Scan for the cell matching the given text and deliver its [X, Y] coordinate at center. 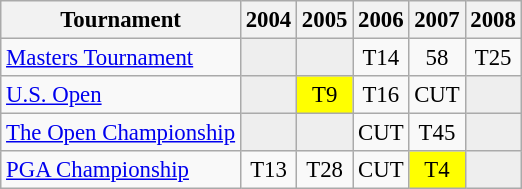
T14 [381, 58]
2007 [437, 20]
2008 [493, 20]
T9 [325, 95]
The Open Championship [121, 133]
Masters Tournament [121, 58]
2006 [381, 20]
T28 [325, 170]
Tournament [121, 20]
PGA Championship [121, 170]
T16 [381, 95]
2004 [268, 20]
T13 [268, 170]
2005 [325, 20]
T4 [437, 170]
T25 [493, 58]
58 [437, 58]
U.S. Open [121, 95]
T45 [437, 133]
